From the cell containing the given text, extract its center point as (X, Y) coordinate. 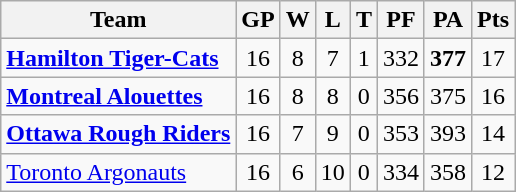
356 (400, 96)
393 (448, 134)
Pts (494, 20)
358 (448, 172)
12 (494, 172)
Team (118, 20)
GP (258, 20)
377 (448, 58)
334 (400, 172)
PF (400, 20)
353 (400, 134)
14 (494, 134)
PA (448, 20)
6 (298, 172)
Montreal Alouettes (118, 96)
375 (448, 96)
Ottawa Rough Riders (118, 134)
L (332, 20)
Toronto Argonauts (118, 172)
10 (332, 172)
T (364, 20)
W (298, 20)
Hamilton Tiger-Cats (118, 58)
9 (332, 134)
1 (364, 58)
332 (400, 58)
17 (494, 58)
